Search for the cell housing the specified text and yield its (X, Y) center coordinate. 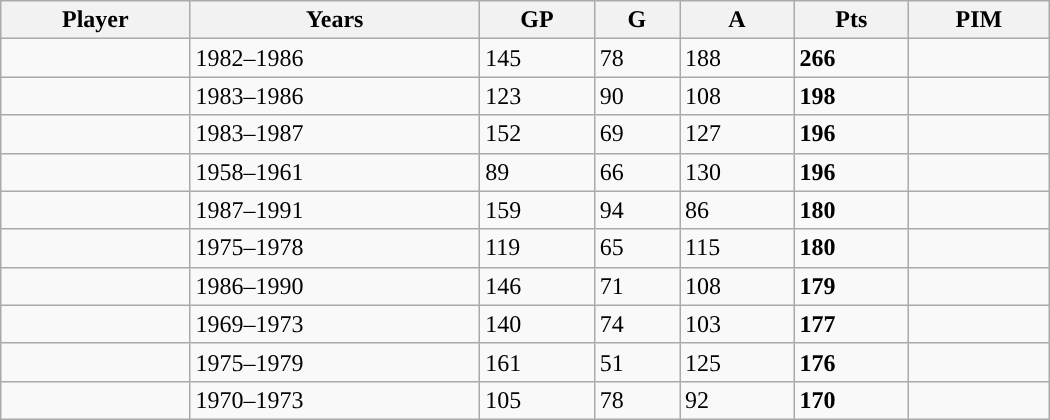
127 (738, 134)
119 (538, 248)
66 (636, 172)
65 (636, 248)
145 (538, 58)
A (738, 20)
1958–1961 (335, 172)
90 (636, 96)
92 (738, 400)
123 (538, 96)
74 (636, 324)
89 (538, 172)
1987–1991 (335, 210)
125 (738, 362)
266 (852, 58)
94 (636, 210)
140 (538, 324)
103 (738, 324)
PIM (980, 20)
1970–1973 (335, 400)
115 (738, 248)
188 (738, 58)
170 (852, 400)
1975–1978 (335, 248)
1983–1987 (335, 134)
152 (538, 134)
Pts (852, 20)
GP (538, 20)
1983–1986 (335, 96)
1986–1990 (335, 286)
179 (852, 286)
86 (738, 210)
161 (538, 362)
105 (538, 400)
1975–1979 (335, 362)
198 (852, 96)
176 (852, 362)
130 (738, 172)
69 (636, 134)
159 (538, 210)
146 (538, 286)
71 (636, 286)
Player (96, 20)
51 (636, 362)
177 (852, 324)
1969–1973 (335, 324)
G (636, 20)
Years (335, 20)
1982–1986 (335, 58)
